Detect which cell encompasses the target text, then output its (x, y) center coordinate. 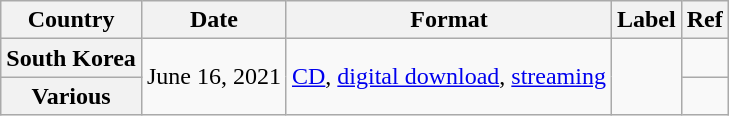
Label (646, 20)
Date (214, 20)
South Korea (72, 58)
CD, digital download, streaming (448, 77)
Country (72, 20)
June 16, 2021 (214, 77)
Various (72, 96)
Format (448, 20)
Ref (704, 20)
